Extract the [X, Y] coordinate from the center of the cell holding the provided text.  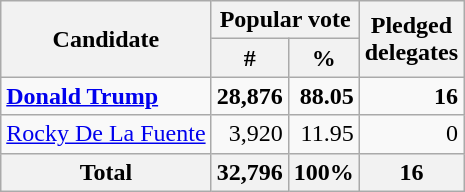
# [250, 58]
Pledgeddelegates [411, 39]
Popular vote [285, 20]
28,876 [250, 96]
11.95 [324, 134]
88.05 [324, 96]
0 [411, 134]
3,920 [250, 134]
Rocky De La Fuente [106, 134]
Total [106, 172]
100% [324, 172]
% [324, 58]
Donald Trump [106, 96]
Candidate [106, 39]
32,796 [250, 172]
